Identify which cell holds the provided text, then report its (x, y) central coordinate. 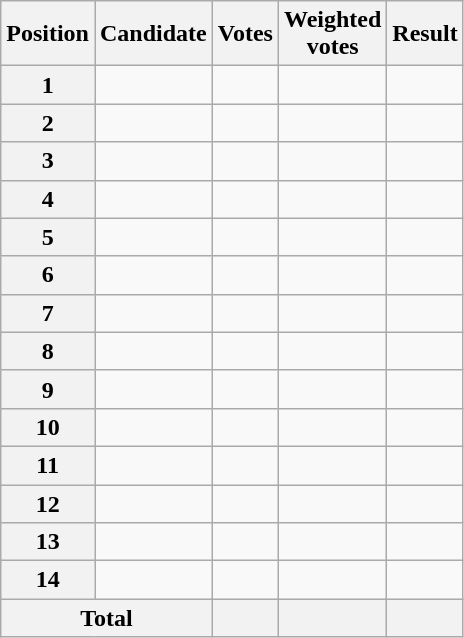
Candidate (153, 34)
1 (48, 85)
11 (48, 465)
Total (107, 618)
12 (48, 503)
Position (48, 34)
13 (48, 542)
10 (48, 427)
7 (48, 313)
4 (48, 199)
Votes (245, 34)
2 (48, 123)
6 (48, 275)
9 (48, 389)
Weightedvotes (332, 34)
14 (48, 580)
5 (48, 237)
8 (48, 351)
Result (425, 34)
3 (48, 161)
